Output the [x, y] coordinate of the center of the cell containing the given text.  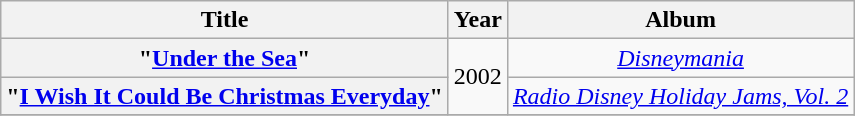
Disneymania [680, 58]
Year [478, 20]
"Under the Sea" [225, 58]
2002 [478, 77]
Title [225, 20]
"I Wish It Could Be Christmas Everyday" [225, 96]
Radio Disney Holiday Jams, Vol. 2 [680, 96]
Album [680, 20]
